Find where the given text appears and provide that cell's center as (X, Y) coordinate. 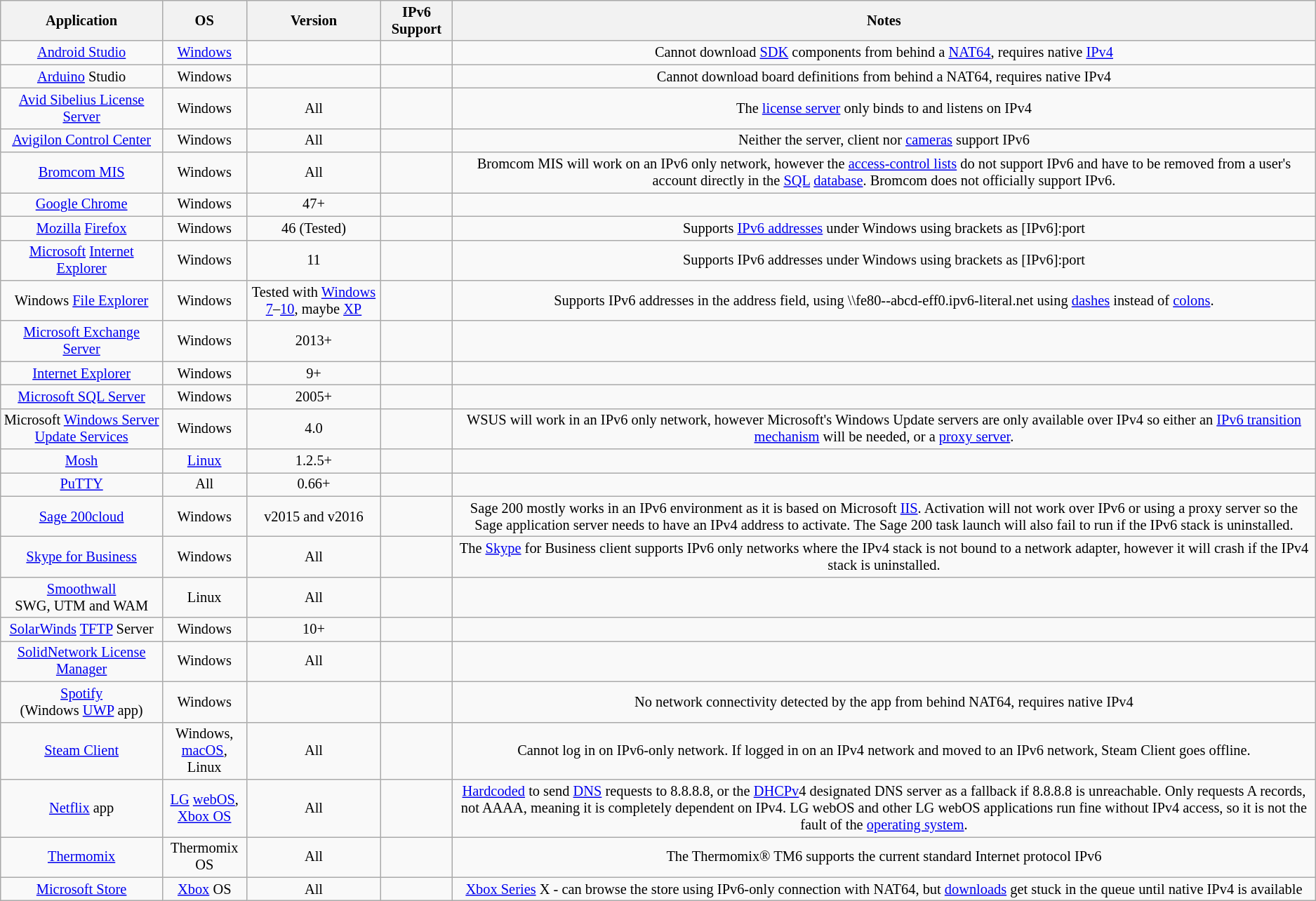
Cannot log in on IPv6-only network. If logged in on an IPv4 network and moved to an IPv6 network, Steam Client goes offline. (884, 751)
Sage 200cloud (81, 516)
11 (314, 260)
Tested with Windows 7–10, maybe XP (314, 300)
Windows File Explorer (81, 300)
Avid Sibelius License Server (81, 108)
Neither the server, client nor cameras support IPv6 (884, 140)
Application (81, 20)
Microsoft Internet Explorer (81, 260)
Cannot download SDK components from behind a NAT64, requires native IPv4 (884, 53)
Skype for Business (81, 556)
Avigilon Control Center (81, 140)
Microsoft Windows Server Update Services (81, 429)
Netflix app (81, 808)
Xbox Series X - can browse the store using IPv6-only connection with NAT64, but downloads get stuck in the queue until native IPv4 is available (884, 889)
Microsoft SQL Server (81, 396)
v2015 and v2016 (314, 516)
Version (314, 20)
Internet Explorer (81, 373)
Xbox OS (204, 889)
IPv6 Support (417, 20)
Cannot download board definitions from behind a NAT64, requires native IPv4 (884, 76)
SolidNetwork License Manager (81, 661)
Microsoft Exchange Server (81, 341)
4.0 (314, 429)
2013+ (314, 341)
1.2.5+ (314, 461)
Arduino Studio (81, 76)
Mosh (81, 461)
Windows,macOS,Linux (204, 751)
2005+ (314, 396)
Notes (884, 20)
Microsoft Store (81, 889)
PuTTY (81, 484)
Google Chrome (81, 204)
Bromcom MIS (81, 173)
47+ (314, 204)
Supports IPv6 addresses in the address field, using \\fe80--abcd-eff0.ipv6-literal.net using dashes instead of colons. (884, 300)
Thermomix (81, 857)
The Thermomix® TM6 supports the current standard Internet protocol IPv6 (884, 857)
Mozilla Firefox (81, 228)
Spotify(Windows UWP app) (81, 702)
LG webOS,Xbox OS (204, 808)
0.66+ (314, 484)
46 (Tested) (314, 228)
Steam Client (81, 751)
OS (204, 20)
SolarWinds TFTP Server (81, 629)
The license server only binds to and listens on IPv4 (884, 108)
Android Studio (81, 53)
10+ (314, 629)
Thermomix OS (204, 857)
No network connectivity detected by the app from behind NAT64, requires native IPv4 (884, 702)
SmoothwallSWG, UTM and WAM (81, 597)
9+ (314, 373)
